Determine the (x, y) coordinate at the center of the cell enclosing the given text.  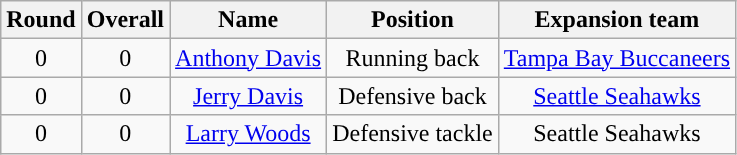
Expansion team (616, 20)
Larry Woods (248, 134)
Position (413, 20)
Jerry Davis (248, 96)
Running back (413, 58)
Tampa Bay Buccaneers (616, 58)
Round (41, 20)
Defensive tackle (413, 134)
Name (248, 20)
Defensive back (413, 96)
Anthony Davis (248, 58)
Overall (125, 20)
